Search for the cell housing the specified text and yield its [X, Y] center coordinate. 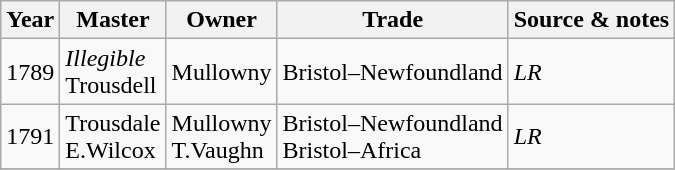
Master [113, 20]
Owner [222, 20]
Bristol–Newfoundland [392, 72]
TrousdaleE.Wilcox [113, 136]
Bristol–NewfoundlandBristol–Africa [392, 136]
Year [30, 20]
1791 [30, 136]
Trade [392, 20]
MullownyT.Vaughn [222, 136]
IllegibleTrousdell [113, 72]
1789 [30, 72]
Source & notes [592, 20]
Mullowny [222, 72]
